Scan for the cell matching the given text and deliver its (X, Y) coordinate at center. 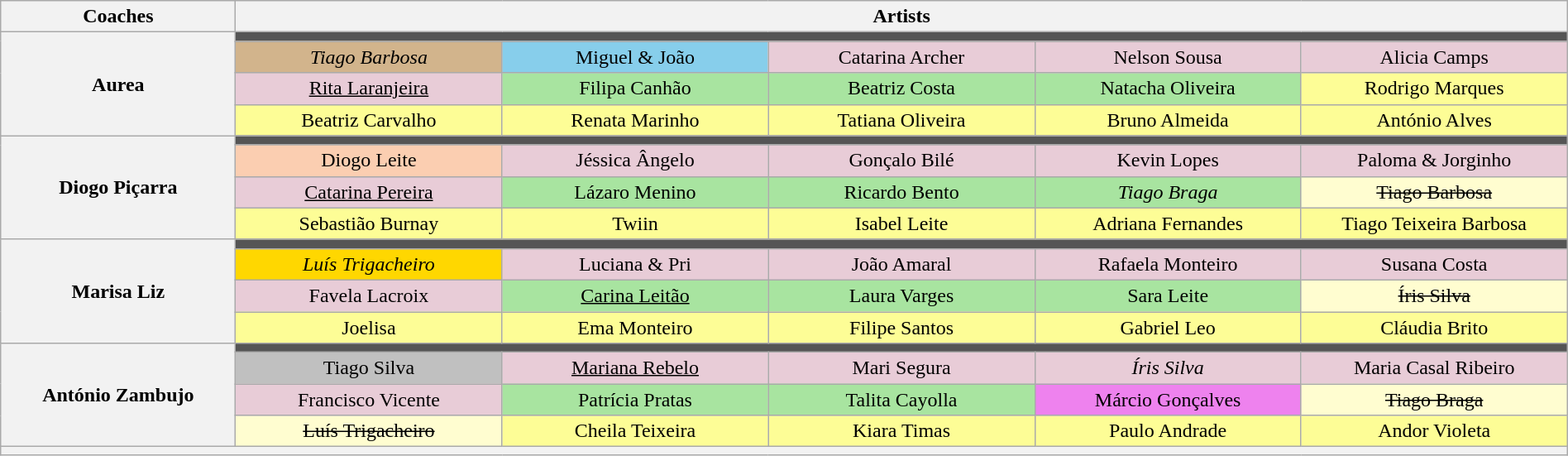
João Amaral (901, 264)
Nelson Sousa (1168, 57)
Kevin Lopes (1168, 161)
Ema Monteiro (635, 327)
Mari Segura (901, 368)
Bruno Almeida (1168, 120)
Joelisa (369, 327)
Luciana & Pri (635, 264)
Francisco Vicente (369, 400)
António Zambujo (118, 396)
Jéssica Ângelo (635, 161)
Beatriz Carvalho (369, 120)
Patrícia Pratas (635, 400)
Beatriz Costa (901, 89)
Cláudia Brito (1434, 327)
António Alves (1434, 120)
Carina Leitão (635, 295)
Filipa Canhão (635, 89)
Talita Cayolla (901, 400)
Alicia Camps (1434, 57)
Ricardo Bento (901, 192)
Maria Casal Ribeiro (1434, 368)
Rafaela Monteiro (1168, 264)
Susana Costa (1434, 264)
Cheila Teixeira (635, 431)
Laura Varges (901, 295)
Rita Laranjeira (369, 89)
Adriana Fernandes (1168, 223)
Diogo Leite (369, 161)
Twiin (635, 223)
Coaches (118, 17)
Miguel & João (635, 57)
Paulo Andrade (1168, 431)
Catarina Pereira (369, 192)
Aurea (118, 84)
Tiago Silva (369, 368)
Marisa Liz (118, 291)
Artists (901, 17)
Kiara Timas (901, 431)
Sebastião Burnay (369, 223)
Márcio Gonçalves (1168, 400)
Renata Marinho (635, 120)
Lázaro Menino (635, 192)
Paloma & Jorginho (1434, 161)
Tatiana Oliveira (901, 120)
Favela Lacroix (369, 295)
Mariana Rebelo (635, 368)
Rodrigo Marques (1434, 89)
Gonçalo Bilé (901, 161)
Catarina Archer (901, 57)
Diogo Piçarra (118, 187)
Andor Violeta (1434, 431)
Natacha Oliveira (1168, 89)
Tiago Teixeira Barbosa (1434, 223)
Gabriel Leo (1168, 327)
Filipe Santos (901, 327)
Sara Leite (1168, 295)
Isabel Leite (901, 223)
